Locate the cell with the specified text and output its [X, Y] center coordinate. 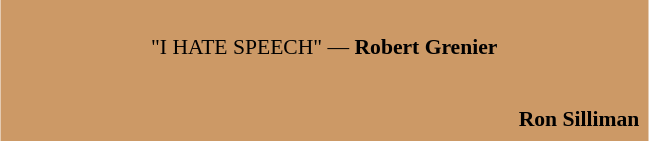
"I HATE SPEECH" — Robert Grenier [324, 35]
Ron Silliman [324, 119]
